Return (X, Y) of the center of cell containing provided text 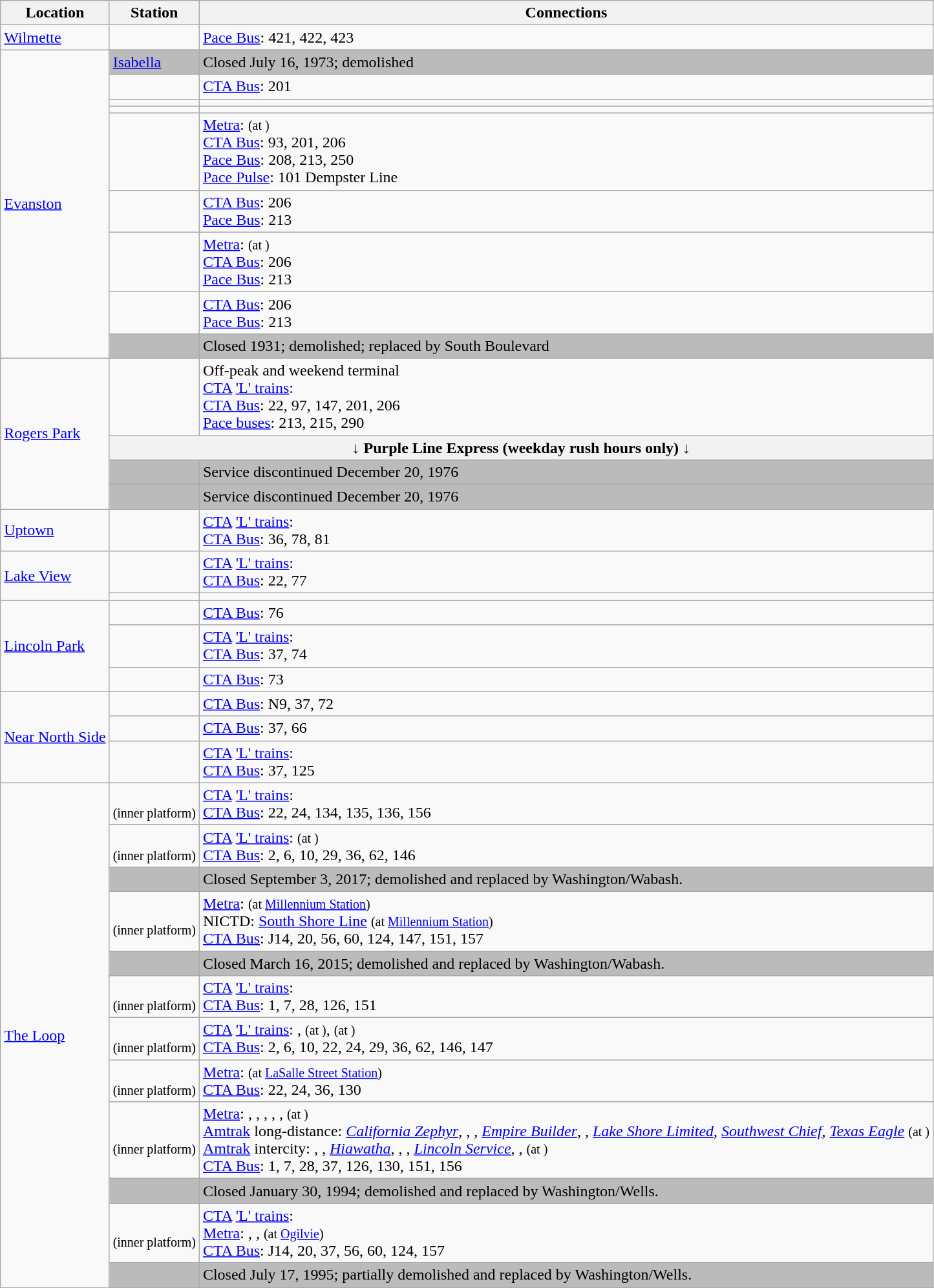
Wilmette (55, 37)
Connections (566, 13)
Near North Side (55, 737)
CTA 'L' trains: CTA Bus: 36, 78, 81 (566, 530)
Closed July 17, 1995; partially demolished and replaced by Washington/Wells. (566, 1275)
The Loop (55, 1035)
CTA Bus: 201 (566, 87)
CTA Bus: 73 (566, 679)
CTA Bus: 37, 66 (566, 728)
Isabella (154, 62)
CTA 'L' trains: , (at ), (at ) CTA Bus: 2, 6, 10, 22, 24, 29, 36, 62, 146, 147 (566, 1039)
CTA 'L' trains: (at ) CTA Bus: 2, 6, 10, 29, 36, 62, 146 (566, 845)
Lake View (55, 576)
Closed January 30, 1994; demolished and replaced by Washington/Wells. (566, 1191)
CTA 'L' trains: CTA Bus: 22, 77 (566, 573)
Station (154, 13)
Rogers Park (55, 433)
CTA 'L' trains: CTA Bus: 37, 125 (566, 761)
CTA Bus: 76 (566, 613)
CTA 'L' trains: Metra: , , (at Ogilvie) CTA Bus: J14, 20, 37, 56, 60, 124, 157 (566, 1233)
CTA Bus: N9, 37, 72 (566, 704)
Lincoln Park (55, 646)
Closed July 16, 1973; demolished (566, 62)
↓ Purple Line Express (weekday rush hours only) ↓ (521, 448)
Metra: (at ) CTA Bus: 206 Pace Bus: 213 (566, 262)
Off-peak and weekend terminal CTA 'L' trains: CTA Bus: 22, 97, 147, 201, 206 Pace buses: 213, 215, 290 (566, 397)
Metra: (at LaSalle Street Station) CTA Bus: 22, 24, 36, 130 (566, 1081)
Evanston (55, 204)
Closed September 3, 2017; demolished and replaced by Washington/Wabash. (566, 879)
Pace Bus: 421, 422, 423 (566, 37)
Metra: (at ) CTA Bus: 93, 201, 206 Pace Bus: 208, 213, 250 Pace Pulse: 101 Dempster Line (566, 151)
Closed March 16, 2015; demolished and replaced by Washington/Wabash. (566, 964)
CTA 'L' trains: CTA Bus: 1, 7, 28, 126, 151 (566, 997)
CTA 'L' trains: CTA Bus: 37, 74 (566, 646)
Uptown (55, 530)
Closed 1931; demolished; replaced by South Boulevard (566, 346)
Location (55, 13)
Metra: (at Millennium Station) NICTD: South Shore Line (at Millennium Station) CTA Bus: J14, 20, 56, 60, 124, 147, 151, 157 (566, 921)
CTA 'L' trains: CTA Bus: 22, 24, 134, 135, 136, 156 (566, 804)
